Scan for the cell matching the given text and deliver its (X, Y) coordinate at center. 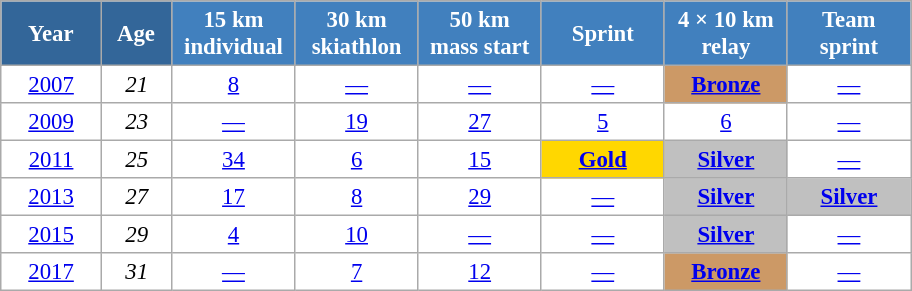
Year (52, 34)
Bronze (726, 85)
2007 (52, 85)
2015 (52, 235)
30 km skiathlon (356, 34)
25 (136, 160)
2011 (52, 160)
2013 (52, 197)
17 (234, 197)
50 km mass start (480, 34)
Age (136, 34)
19 (356, 122)
10 (356, 235)
34 (234, 160)
5 (602, 122)
Gold (602, 160)
15 km individual (234, 34)
Sprint (602, 34)
Team sprint (848, 34)
4 (234, 235)
23 (136, 122)
21 (136, 85)
4 × 10 km relay (726, 34)
2009 (52, 122)
15 (480, 160)
